Pinpoint the cell where the given text exists, returning its [X, Y] midpoint coordinate. 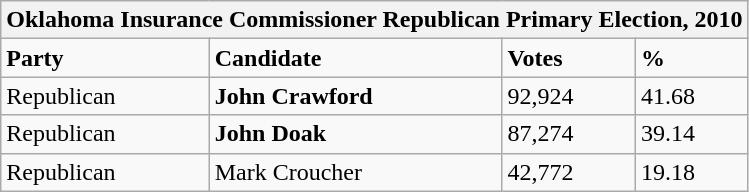
Party [105, 58]
Oklahoma Insurance Commissioner Republican Primary Election, 2010 [374, 20]
87,274 [568, 134]
Mark Croucher [356, 172]
John Doak [356, 134]
41.68 [692, 96]
Votes [568, 58]
Candidate [356, 58]
% [692, 58]
42,772 [568, 172]
John Crawford [356, 96]
19.18 [692, 172]
39.14 [692, 134]
92,924 [568, 96]
